Capture the cell that displays the provided text and extract its (x, y) central coordinate. 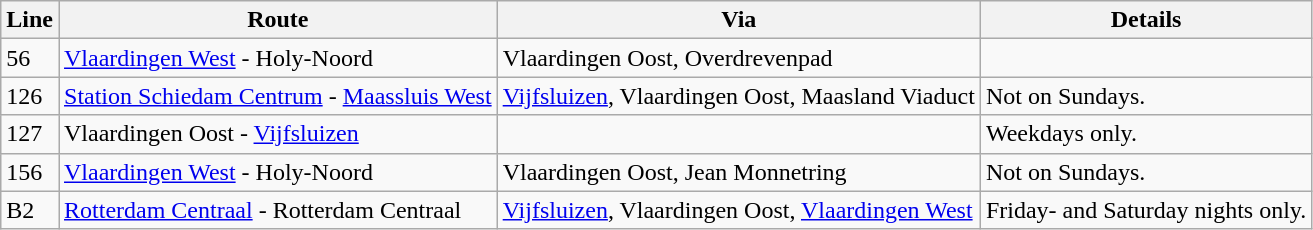
Vlaardingen Oost, Overdrevenpad (738, 58)
Weekdays only. (1146, 134)
Vijfsluizen, Vlaardingen Oost, Maasland Viaduct (738, 96)
Friday- and Saturday nights only. (1146, 210)
Route (278, 20)
Line (30, 20)
127 (30, 134)
Vijfsluizen, Vlaardingen Oost, Vlaardingen West (738, 210)
156 (30, 172)
Station Schiedam Centrum - Maassluis West (278, 96)
Vlaardingen Oost, Jean Monnetring (738, 172)
Via (738, 20)
56 (30, 58)
B2 (30, 210)
Vlaardingen Oost - Vijfsluizen (278, 134)
Details (1146, 20)
Rotterdam Centraal - Rotterdam Centraal (278, 210)
126 (30, 96)
